Return [x, y] of the center of cell containing provided text 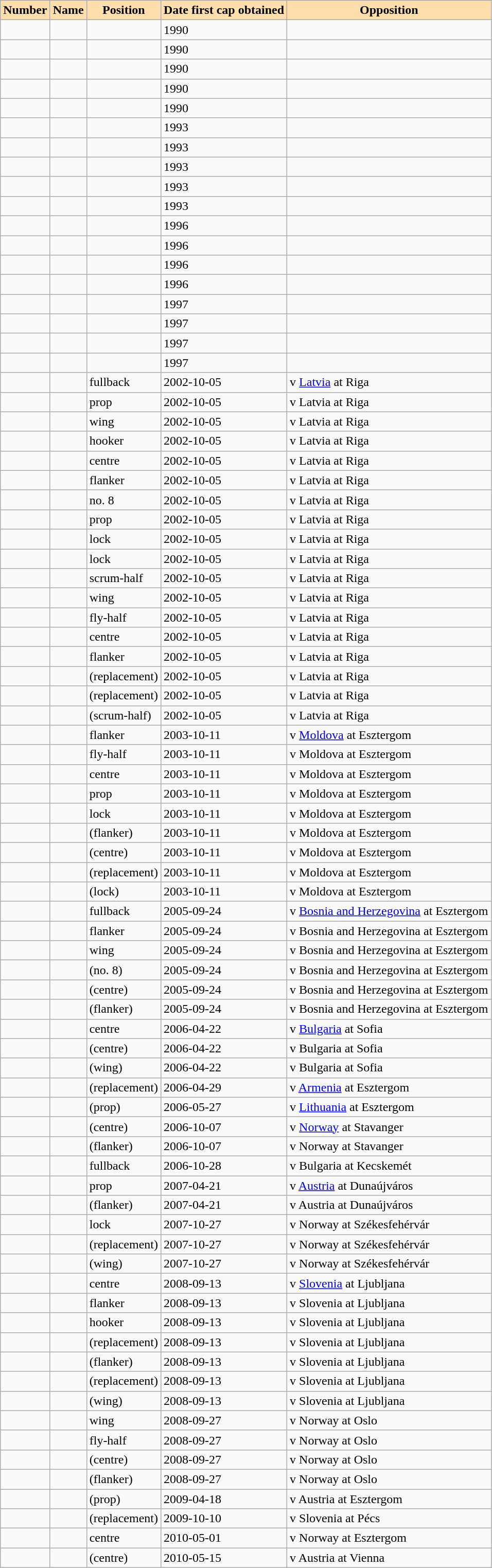
v Lithuania at Esztergom [389, 1107]
2010-05-15 [223, 1558]
Number [25, 10]
no. 8 [124, 500]
Position [124, 10]
2009-04-18 [223, 1499]
Name [68, 10]
2006-04-29 [223, 1087]
v Austria at Esztergom [389, 1499]
2006-05-27 [223, 1107]
2010-05-01 [223, 1538]
Date first cap obtained [223, 10]
2009-10-10 [223, 1519]
2006-10-28 [223, 1166]
(lock) [124, 892]
(no. 8) [124, 970]
scrum-half [124, 578]
v Armenia at Esztergom [389, 1087]
(scrum-half) [124, 715]
v Bulgaria at Kecskemét [389, 1166]
v Austria at Vienna [389, 1558]
v Slovenia at Pécs [389, 1519]
v Norway at Esztergom [389, 1538]
Opposition [389, 10]
